For the text-containing cell, return its midpoint in [X, Y] coordinate format. 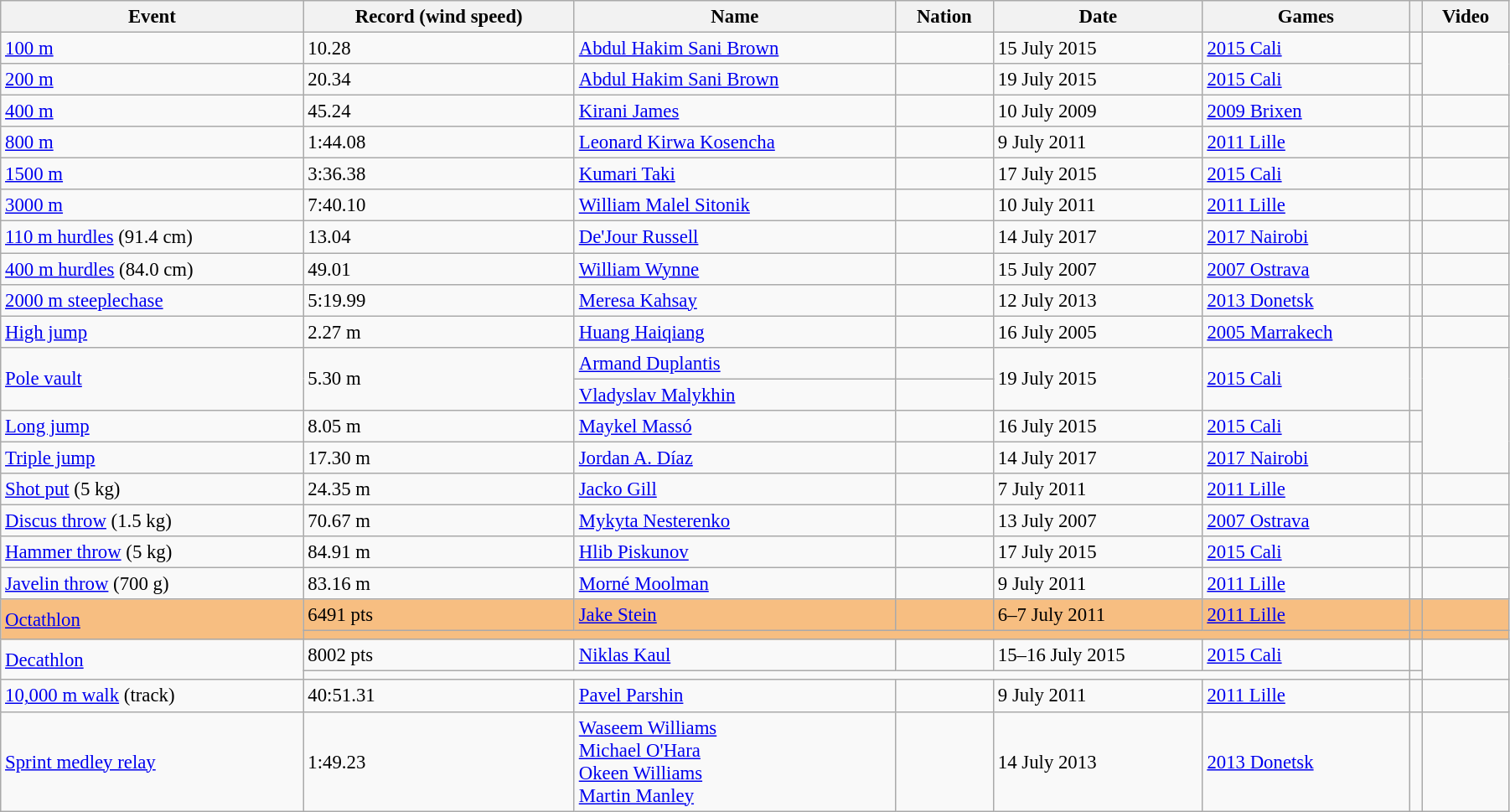
100 m [153, 49]
William Malel Sitonik [734, 205]
High jump [153, 332]
Hlib Piskunov [734, 552]
800 m [153, 142]
Jordan A. Díaz [734, 458]
Sprint medley relay [153, 761]
13 July 2007 [1099, 520]
Waseem WilliamsMichael O'HaraOkeen WilliamsMartin Manley [734, 761]
Armand Duplantis [734, 363]
7:40.10 [439, 205]
Meresa Kahsay [734, 300]
Nation [944, 17]
8002 pts [439, 655]
12 July 2013 [1099, 300]
5.30 m [439, 379]
Octathlon [153, 619]
1:49.23 [439, 761]
70.67 m [439, 520]
8.05 m [439, 427]
10.28 [439, 49]
110 m hurdles (91.4 cm) [153, 237]
Mykyta Nesterenko [734, 520]
Hammer throw (5 kg) [153, 552]
Video [1466, 17]
De'Jour Russell [734, 237]
Triple jump [153, 458]
Javelin throw (700 g) [153, 584]
6–7 July 2011 [1099, 615]
2005 Marrakech [1306, 332]
40:51.31 [439, 696]
Huang Haiqiang [734, 332]
Games [1306, 17]
Leonard Kirwa Kosencha [734, 142]
200 m [153, 80]
17.30 m [439, 458]
Kirani James [734, 111]
2.27 m [439, 332]
10 July 2011 [1099, 205]
15 July 2007 [1099, 269]
Decathlon [153, 659]
Long jump [153, 427]
15 July 2015 [1099, 49]
15–16 July 2015 [1099, 655]
13.04 [439, 237]
William Wynne [734, 269]
Date [1099, 17]
Discus throw (1.5 kg) [153, 520]
Jake Stein [734, 615]
7 July 2011 [1099, 489]
400 m hurdles (84.0 cm) [153, 269]
14 July 2013 [1099, 761]
1:44.08 [439, 142]
Niklas Kaul [734, 655]
400 m [153, 111]
Record (wind speed) [439, 17]
84.91 m [439, 552]
20.34 [439, 80]
Name [734, 17]
2009 Brixen [1306, 111]
16 July 2015 [1099, 427]
10 July 2009 [1099, 111]
3000 m [153, 205]
2000 m steeplechase [153, 300]
16 July 2005 [1099, 332]
Maykel Massó [734, 427]
Kumari Taki [734, 174]
1500 m [153, 174]
Pole vault [153, 379]
Morné Moolman [734, 584]
Pavel Parshin [734, 696]
Shot put (5 kg) [153, 489]
Event [153, 17]
49.01 [439, 269]
Jacko Gill [734, 489]
5:19.99 [439, 300]
24.35 m [439, 489]
3:36.38 [439, 174]
10,000 m walk (track) [153, 696]
6491 pts [439, 615]
83.16 m [439, 584]
Vladyslav Malykhin [734, 395]
45.24 [439, 111]
